Return the (X, Y) coordinate for the center point of the cell that contains the specified text.  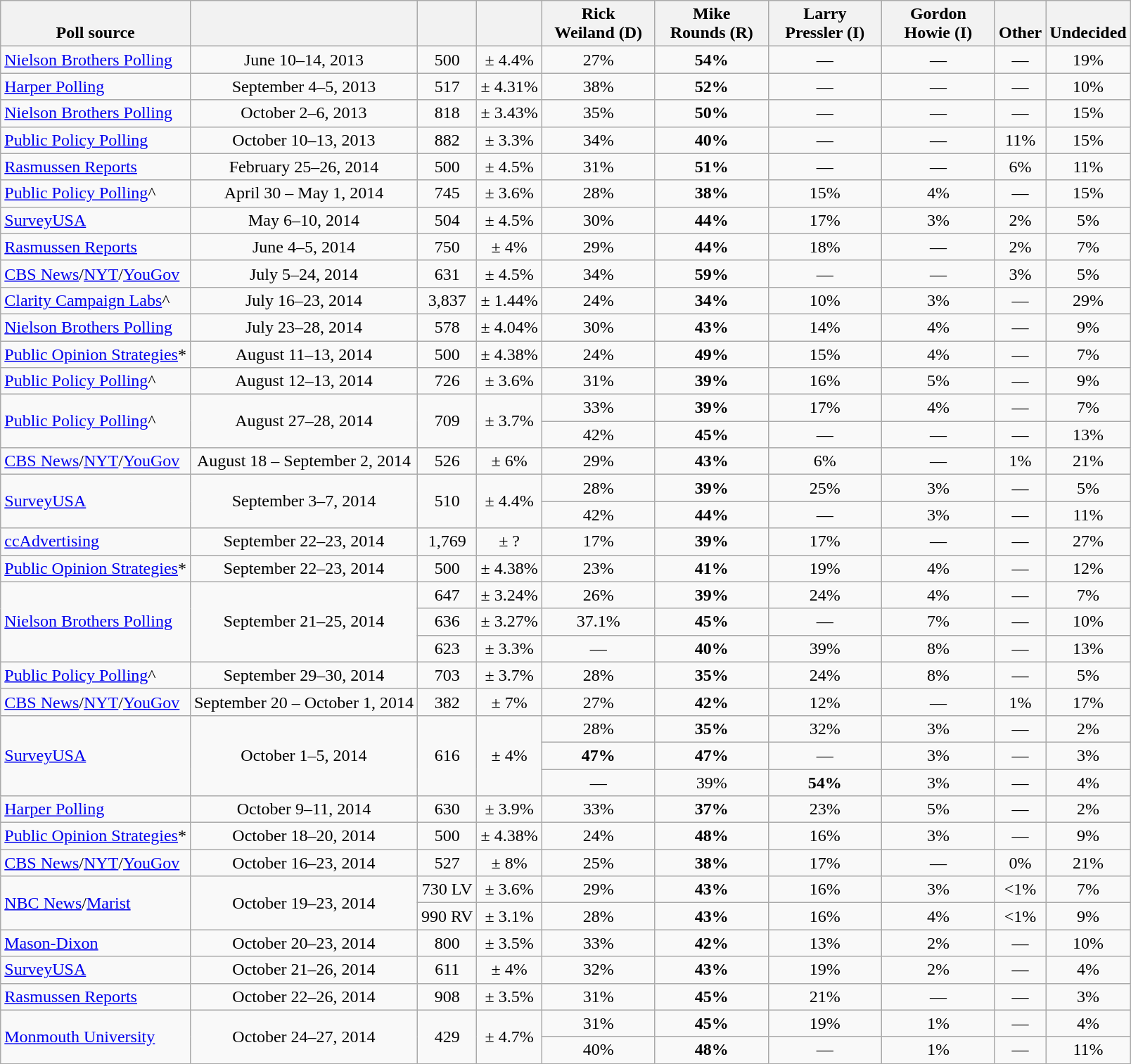
382 (447, 702)
April 30 – May 1, 2014 (304, 193)
616 (447, 755)
750 (447, 247)
June 10–14, 2013 (304, 60)
July 16–23, 2014 (304, 300)
18% (824, 247)
Monmouth University (96, 1037)
± 4.31% (509, 86)
37.1% (598, 622)
October 21–26, 2014 (304, 970)
September 29–30, 2014 (304, 675)
September 3–7, 2014 (304, 501)
Poll source (96, 24)
Undecided (1088, 24)
59% (712, 274)
51% (712, 167)
± 3.24% (509, 595)
October 2–6, 2013 (304, 113)
October 19–23, 2014 (304, 903)
October 10–13, 2013 (304, 140)
RickWeiland (D) (598, 24)
October 20–23, 2014 (304, 943)
August 12–13, 2014 (304, 381)
908 (447, 996)
July 23–28, 2014 (304, 327)
37% (712, 809)
Other (1020, 24)
41% (712, 568)
Mason-Dixon (96, 943)
ccAdvertising (96, 541)
September 4–5, 2013 (304, 86)
800 (447, 943)
709 (447, 421)
611 (447, 970)
510 (447, 501)
647 (447, 595)
August 27–28, 2014 (304, 421)
526 (447, 461)
504 (447, 220)
527 (447, 863)
October 9–11, 2014 (304, 809)
517 (447, 86)
52% (712, 86)
August 11–13, 2014 (304, 354)
October 24–27, 2014 (304, 1037)
623 (447, 648)
July 5–24, 2014 (304, 274)
October 1–5, 2014 (304, 755)
October 22–26, 2014 (304, 996)
MikeRounds (R) (712, 24)
February 25–26, 2014 (304, 167)
October 18–20, 2014 (304, 836)
990 RV (447, 916)
636 (447, 622)
818 (447, 113)
631 (447, 274)
± 8% (509, 863)
630 (447, 809)
0% (1020, 863)
LarryPressler (I) (824, 24)
3,837 (447, 300)
± 7% (509, 702)
June 4–5, 2014 (304, 247)
± 1.44% (509, 300)
August 18 – September 2, 2014 (304, 461)
± ? (509, 541)
49% (712, 354)
730 LV (447, 890)
± 4.04% (509, 327)
± 3.43% (509, 113)
703 (447, 675)
429 (447, 1037)
745 (447, 193)
September 21–25, 2014 (304, 622)
May 6–10, 2014 (304, 220)
578 (447, 327)
± 3.1% (509, 916)
Public Policy Polling (96, 140)
September 20 – October 1, 2014 (304, 702)
GordonHowie (I) (938, 24)
Clarity Campaign Labs^ (96, 300)
882 (447, 140)
14% (824, 327)
± 3.27% (509, 622)
1,769 (447, 541)
October 16–23, 2014 (304, 863)
NBC News/Marist (96, 903)
± 4.7% (509, 1037)
726 (447, 381)
26% (598, 595)
± 6% (509, 461)
50% (712, 113)
± 3.9% (509, 809)
